Output the [x, y] coordinate of the center of the cell containing the given text.  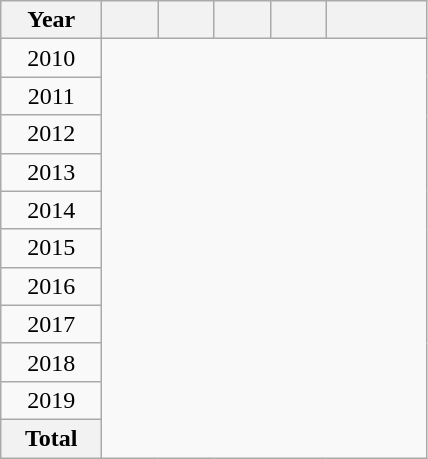
2018 [52, 362]
2014 [52, 210]
Year [52, 20]
2016 [52, 286]
2017 [52, 324]
2013 [52, 172]
2010 [52, 58]
2011 [52, 96]
Total [52, 438]
2012 [52, 134]
2015 [52, 248]
2019 [52, 400]
